Locate the cell with the specified text and output its [x, y] center coordinate. 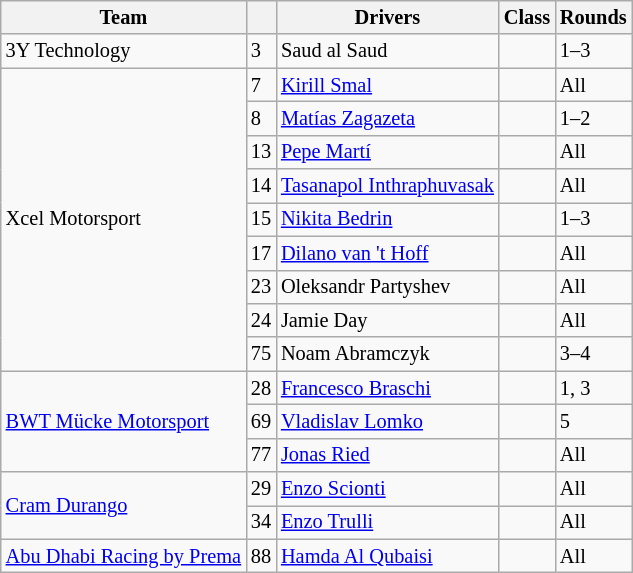
77 [261, 455]
15 [261, 219]
Abu Dhabi Racing by Prema [124, 556]
Saud al Saud [388, 51]
Hamda Al Qubaisi [388, 556]
Enzo Scionti [388, 489]
1–2 [594, 118]
34 [261, 522]
Francesco Braschi [388, 388]
69 [261, 421]
Oleksandr Partyshev [388, 287]
Matías Zagazeta [388, 118]
Enzo Trulli [388, 522]
Team [124, 17]
BWT Mücke Motorsport [124, 422]
Kirill Smal [388, 85]
Nikita Bedrin [388, 219]
Vladislav Lomko [388, 421]
Drivers [388, 17]
Class [527, 17]
3–4 [594, 354]
Cram Durango [124, 506]
3 [261, 51]
5 [594, 421]
1, 3 [594, 388]
14 [261, 186]
Xcel Motorsport [124, 220]
8 [261, 118]
24 [261, 320]
13 [261, 152]
7 [261, 85]
29 [261, 489]
88 [261, 556]
23 [261, 287]
Rounds [594, 17]
Jonas Ried [388, 455]
3Y Technology [124, 51]
Jamie Day [388, 320]
Noam Abramczyk [388, 354]
75 [261, 354]
17 [261, 253]
28 [261, 388]
Pepe Martí [388, 152]
Dilano van 't Hoff [388, 253]
Tasanapol Inthraphuvasak [388, 186]
